Capture the cell that displays the provided text and extract its [X, Y] central coordinate. 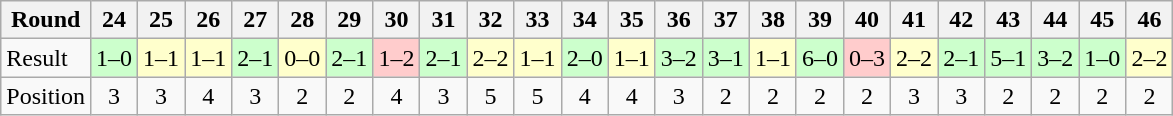
28 [302, 20]
37 [726, 20]
43 [1008, 20]
0–0 [302, 58]
42 [962, 20]
33 [538, 20]
29 [350, 20]
25 [162, 20]
41 [914, 20]
0–3 [868, 58]
24 [114, 20]
44 [1056, 20]
30 [396, 20]
Round [46, 20]
Result [46, 58]
45 [1102, 20]
36 [678, 20]
38 [772, 20]
39 [820, 20]
40 [868, 20]
31 [444, 20]
27 [256, 20]
3–1 [726, 58]
34 [584, 20]
6–0 [820, 58]
Position [46, 96]
26 [208, 20]
5–1 [1008, 58]
2–0 [584, 58]
35 [632, 20]
1–2 [396, 58]
32 [490, 20]
46 [1150, 20]
